From the cell containing the given text, extract its center point as [x, y] coordinate. 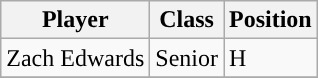
Senior [187, 58]
Player [76, 20]
Position [271, 20]
Class [187, 20]
Zach Edwards [76, 58]
H [271, 58]
